Search for the cell housing the specified text and yield its [x, y] center coordinate. 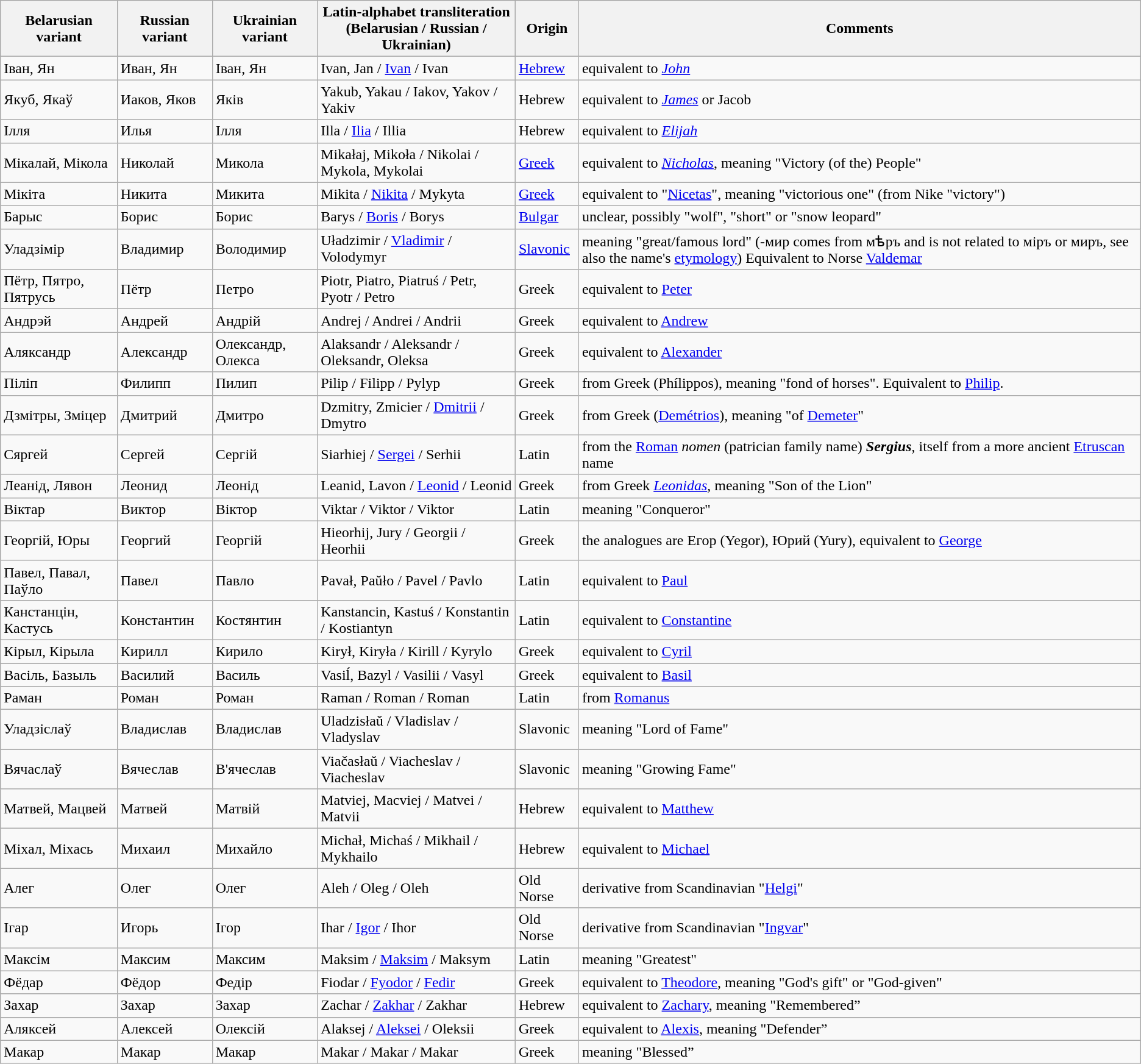
Олексій [265, 1029]
Сергій [265, 455]
Belarusian variant [59, 29]
Михайло [265, 849]
Павло [265, 580]
Makar / Makar / Makar [417, 1052]
Alaksej / Aleksei / Oleksii [417, 1029]
Олександр, Олекса [265, 352]
Пётр [165, 289]
Yakub, Yakau / Iakov, Yakov / Yakiv [417, 100]
Матвей, Мацвей [59, 809]
Ігор [265, 928]
Latin-alphabet transliteration (Belarusian / Russian / Ukrainian) [417, 29]
Георгий [165, 540]
Michał, Michaś / Mikhail / Mykhailo [417, 849]
Пётр, Пятро, Пятрусь [59, 289]
Mikita / Nikita / Mykyta [417, 194]
equivalent to Cyril [859, 651]
Дмитрий [165, 415]
Viačasłaŭ / Viacheslav / Viacheslav [417, 769]
Dzmitry, Zmicier / Dmitrii / Dmytro [417, 415]
Віктар [59, 509]
Леонід [265, 486]
Дмитро [265, 415]
equivalent to James or Jacob [859, 100]
Ihar / Igor / Ihor [417, 928]
Barys / Boris / Borys [417, 217]
Володимир [265, 249]
Aleh / Oleg / Oleh [417, 888]
equivalent to Alexis, meaning "Defender” [859, 1029]
Федiр [265, 982]
Fiodar / Fyodor / Fedir [417, 982]
equivalent to Andrew [859, 321]
Раман [59, 698]
Zachar / Zakhar / Zakhar [417, 1005]
Origin [547, 29]
Васіль, Базыль [59, 675]
Николай [165, 162]
Алег [59, 888]
Uładzimir / Vladimir / Volodymyr [417, 249]
Уладзімір [59, 249]
Петро [265, 289]
Leanid, Lavon / Leonid / Leonid [417, 486]
В'ячеслав [265, 769]
Андрэй [59, 321]
Костянтин [265, 619]
Hieorhij, Jury / Georgii / Heorhii [417, 540]
Матвей [165, 809]
Василий [165, 675]
unclear, possibly "wolf", "short" or "snow leopard" [859, 217]
equivalent to "Nicetas", meaning "victorious one" (from Nike "victory") [859, 194]
meaning "Lord of Fame" [859, 729]
Ivan, Jan / Ivan / Ivan [417, 68]
Віктор [265, 509]
equivalent to Zachary, meaning "Remembered” [859, 1005]
meaning "Growing Fame" [859, 769]
Фёдор [165, 982]
Piotr, Piatro, Piatruś / Petr, Pyotr / Petro [417, 289]
Кирилл [165, 651]
Василь [265, 675]
Леанід, Лявон [59, 486]
Яків [265, 100]
Кирило [265, 651]
Вячеслав [165, 769]
Уладзіслаў [59, 729]
Филипп [165, 384]
Pavał, Paŭło / Pavel / Pavlo [417, 580]
equivalent to Michael [859, 849]
Кірыл, Кірыла [59, 651]
Дзмітры, Зміцер [59, 415]
Міхал, Міхась [59, 849]
meaning "great/famous lord" (-мир comes from мѣръ and is not related to міръ or миръ, see also the name's etymology) Equivalent to Norse Valdemar [859, 249]
equivalent to Elijah [859, 131]
from the Roman nomen (patrician family name) Sergius, itself from a more ancient Etruscan name [859, 455]
Георгій, Юры [59, 540]
equivalent to Peter [859, 289]
Illa / Ilia / Illia [417, 131]
equivalent to Nicholas, meaning "Victory (of the) People" [859, 162]
from Greek Leonidas, meaning "Son of the Lion" [859, 486]
Піліп [59, 384]
Андрей [165, 321]
Михаил [165, 849]
Никита [165, 194]
from Romanus [859, 698]
Алексей [165, 1029]
equivalent to John [859, 68]
Барыс [59, 217]
equivalent to Theodore, meaning "God's gift" or "God-given" [859, 982]
Matviej, Macviej / Matvei / Matvii [417, 809]
Микола [265, 162]
Pilip / Filipp / Pylyp [417, 384]
equivalent to Basil [859, 675]
Аляксей [59, 1029]
Микита [265, 194]
Леонид [165, 486]
Матвій [265, 809]
derivative from Scandinavian "Helgi" [859, 888]
Comments [859, 29]
equivalent to Matthew [859, 809]
Виктор [165, 509]
Viktar / Viktor / Viktor [417, 509]
Alaksandr / Aleksandr / Oleksandr, Oleksa [417, 352]
Илья [165, 131]
Павел [165, 580]
the analogues are Егор (Yegor), Юрий (Yury), equivalent to George [859, 540]
Mikałaj, Mikoła / Nikolai / Mykola, Mykolai [417, 162]
Андрій [265, 321]
Raman / Roman / Roman [417, 698]
Siarhiej / Sergei / Serhii [417, 455]
equivalent to Paul [859, 580]
Игорь [165, 928]
Аляксандр [59, 352]
Канстанцін, Кастусь [59, 619]
Andrej / Andrei / Andrii [417, 321]
Владимир [165, 249]
Сергей [165, 455]
equivalent to Alexander [859, 352]
Сяргей [59, 455]
Иван, Ян [165, 68]
meaning "Blessed” [859, 1052]
Kanstancin, Kastuś / Konstantin / Kostiantyn [417, 619]
Uladzisłaŭ / Vladislav / Vladyslav [417, 729]
equivalent to Constantine [859, 619]
derivative from Scandinavian "Ingvar" [859, 928]
Павел, Павал, Паўло [59, 580]
Мікалай, Мікола [59, 162]
Александр [165, 352]
Пилип [265, 384]
Мiкiта [59, 194]
Ігар [59, 928]
Russian variant [165, 29]
Maksim / Maksim / Maksym [417, 959]
Максім [59, 959]
Иаков, Яков [165, 100]
from Greek (Phílippos), meaning "fond of horses". Equivalent to Philip. [859, 384]
Kirył, Kiryła / Kirill / Kyrylo [417, 651]
Bulgar [547, 217]
Георгiй [265, 540]
Вячаслаў [59, 769]
from Greek (Demétrios), meaning "of Demeter" [859, 415]
Якуб, Якаў [59, 100]
Фёдар [59, 982]
Ukrainian variant [265, 29]
Vasiĺ, Bazyl / Vasilii / Vasyl [417, 675]
Константин [165, 619]
meaning "Greatest" [859, 959]
meaning "Conqueror" [859, 509]
